Output the [X, Y] coordinate of the center of the cell containing the given text.  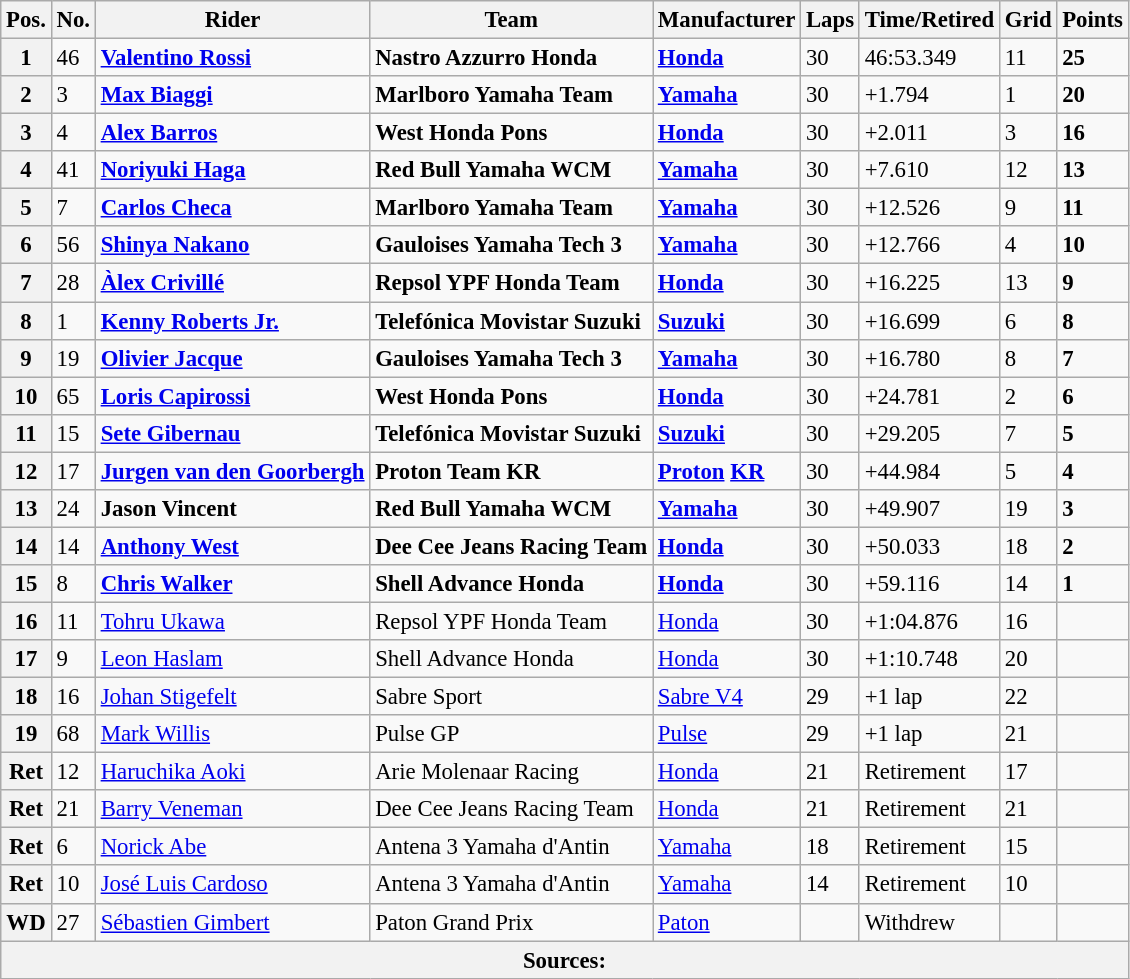
41 [73, 170]
Sabre V4 [727, 697]
José Luis Cardoso [232, 885]
+44.984 [929, 471]
46:53.349 [929, 58]
65 [73, 396]
Max Biaggi [232, 95]
25 [1092, 58]
Chris Walker [232, 584]
Sources: [565, 960]
Norick Abe [232, 847]
+12.766 [929, 245]
Leon Haslam [232, 659]
Pulse GP [512, 734]
Laps [830, 20]
Rider [232, 20]
Nastro Azzurro Honda [512, 58]
Barry Veneman [232, 809]
+1.794 [929, 95]
Alex Barros [232, 133]
Carlos Checa [232, 208]
Paton [727, 922]
+7.610 [929, 170]
+50.033 [929, 546]
+1:04.876 [929, 621]
Points [1092, 20]
+16.699 [929, 321]
Proton KR [727, 471]
Team [512, 20]
Paton Grand Prix [512, 922]
+49.907 [929, 509]
Grid [1028, 20]
Arie Molenaar Racing [512, 772]
Pos. [26, 20]
Sete Gibernau [232, 433]
27 [73, 922]
Jason Vincent [232, 509]
Tohru Ukawa [232, 621]
Àlex Crivillé [232, 283]
46 [73, 58]
WD [26, 922]
Shinya Nakano [232, 245]
Withdrew [929, 922]
+1:10.748 [929, 659]
+59.116 [929, 584]
+24.781 [929, 396]
24 [73, 509]
28 [73, 283]
22 [1028, 697]
Manufacturer [727, 20]
+2.011 [929, 133]
+12.526 [929, 208]
+16.780 [929, 358]
Mark Willis [232, 734]
+29.205 [929, 433]
Pulse [727, 734]
Anthony West [232, 546]
Valentino Rossi [232, 58]
+16.225 [929, 283]
Loris Capirossi [232, 396]
Proton Team KR [512, 471]
Kenny Roberts Jr. [232, 321]
No. [73, 20]
Jurgen van den Goorbergh [232, 471]
Noriyuki Haga [232, 170]
68 [73, 734]
Haruchika Aoki [232, 772]
Time/Retired [929, 20]
Sabre Sport [512, 697]
Olivier Jacque [232, 358]
56 [73, 245]
Sébastien Gimbert [232, 922]
Johan Stigefelt [232, 697]
